Extract the (X, Y) coordinate from the center of the cell holding the provided text.  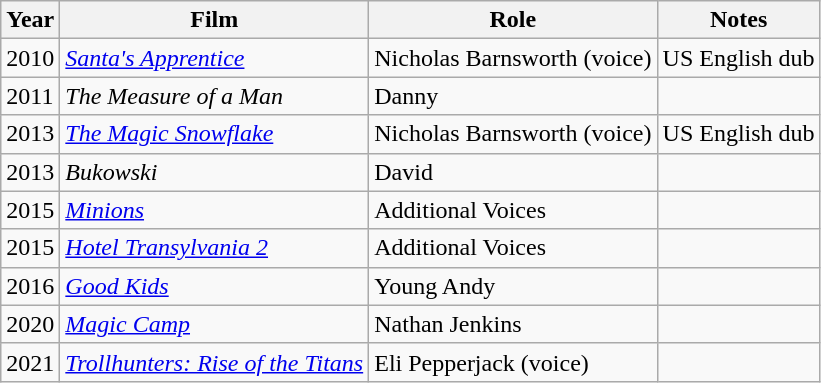
Minions (214, 210)
Bukowski (214, 172)
Year (30, 20)
Film (214, 20)
Eli Pepperjack (voice) (513, 362)
2016 (30, 286)
The Magic Snowflake (214, 134)
Santa's Apprentice (214, 58)
Notes (738, 20)
Danny (513, 96)
2010 (30, 58)
Good Kids (214, 286)
Magic Camp (214, 324)
Hotel Transylvania 2 (214, 248)
The Measure of a Man (214, 96)
Trollhunters: Rise of the Titans (214, 362)
Role (513, 20)
Young Andy (513, 286)
2011 (30, 96)
David (513, 172)
Nathan Jenkins (513, 324)
2021 (30, 362)
2020 (30, 324)
